Identify which cell holds the provided text, then report its [x, y] central coordinate. 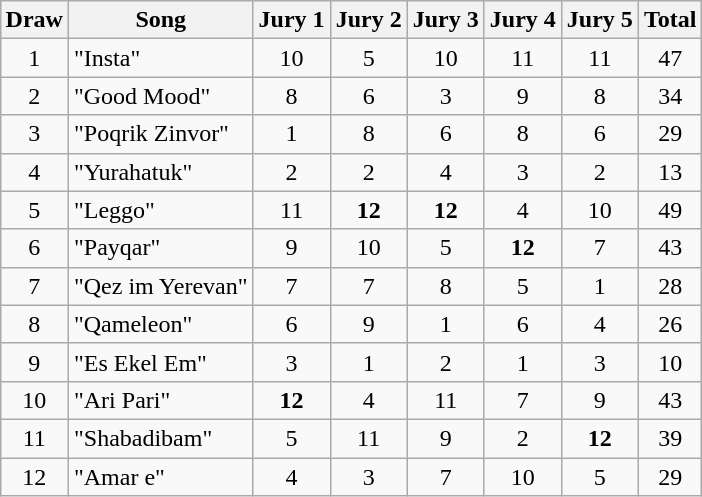
Draw [34, 20]
"Qez im Yerevan" [160, 286]
47 [670, 58]
39 [670, 438]
Jury 5 [600, 20]
"Poqrik Zinvor" [160, 134]
"Good Mood" [160, 96]
"Yurahatuk" [160, 172]
Jury 1 [292, 20]
Jury 2 [368, 20]
Jury 4 [522, 20]
"Qameleon" [160, 324]
Total [670, 20]
"Ari Pari" [160, 400]
49 [670, 210]
"Insta" [160, 58]
Jury 3 [446, 20]
28 [670, 286]
13 [670, 172]
"Es Ekel Em" [160, 362]
34 [670, 96]
Song [160, 20]
"Amar e" [160, 477]
26 [670, 324]
"Payqar" [160, 248]
"Leggo" [160, 210]
"Shabadibam" [160, 438]
